Capture the cell that displays the provided text and extract its [x, y] central coordinate. 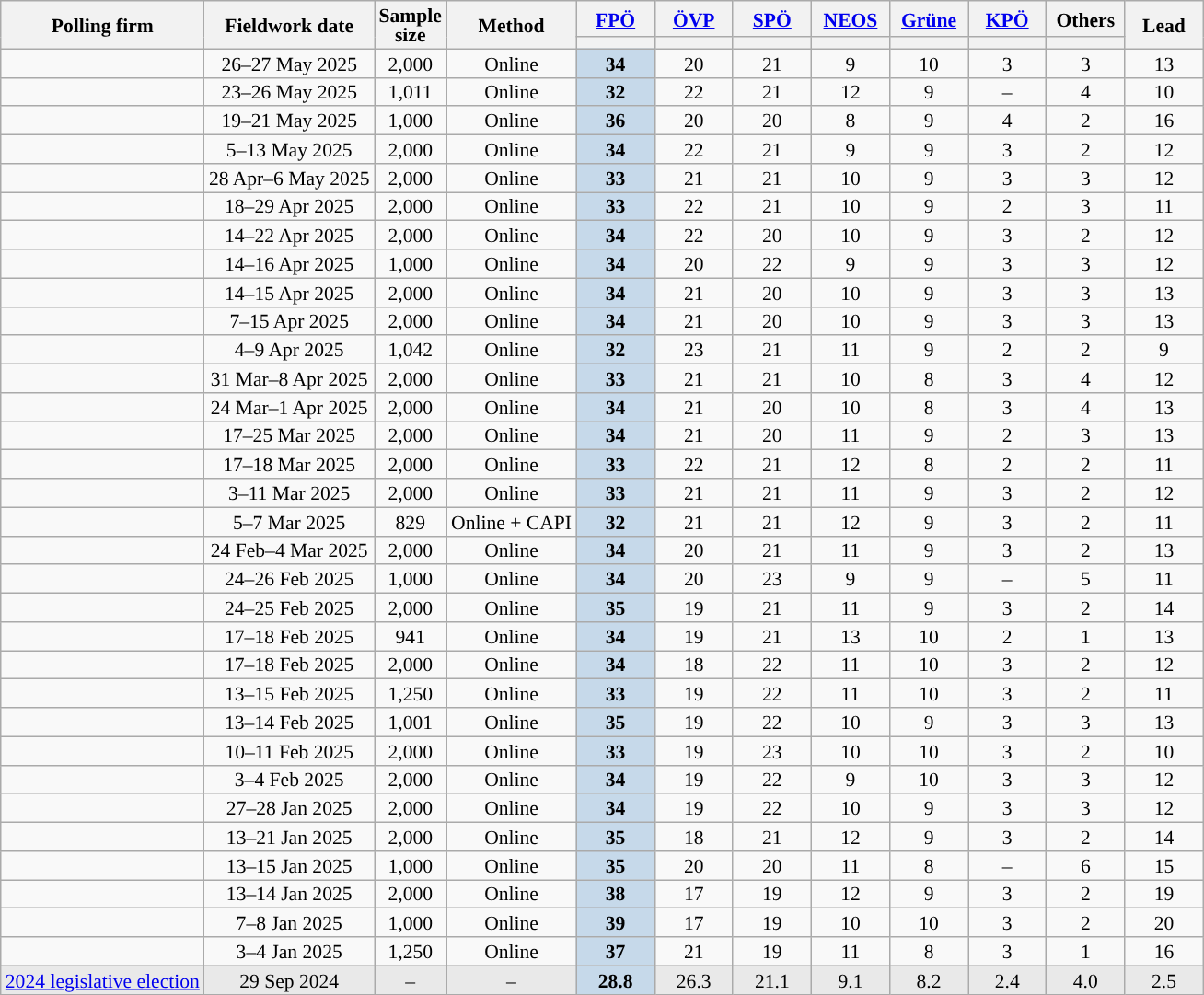
13–14 Jan 2025 [289, 895]
27–28 Jan 2025 [289, 808]
14–22 Apr 2025 [289, 236]
4.0 [1086, 979]
3–4 Feb 2025 [289, 779]
ÖVP [694, 18]
Fieldwork date [289, 25]
28 Apr–6 May 2025 [289, 179]
14–15 Apr 2025 [289, 293]
13–15 Jan 2025 [289, 865]
31 Mar–8 Apr 2025 [289, 379]
KPÖ [1007, 18]
4–9 Apr 2025 [289, 350]
Grüne [930, 18]
24–25 Feb 2025 [289, 607]
18–29 Apr 2025 [289, 206]
21.1 [771, 979]
Others [1086, 18]
7–8 Jan 2025 [289, 922]
7–15 Apr 2025 [289, 320]
37 [615, 952]
Samplesize [410, 25]
3–11 Mar 2025 [289, 493]
39 [615, 922]
8.2 [930, 979]
2.5 [1163, 979]
19–21 May 2025 [289, 121]
3–4 Jan 2025 [289, 952]
15 [1163, 865]
13–14 Feb 2025 [289, 722]
1,042 [410, 350]
17–25 Mar 2025 [289, 436]
28.8 [615, 979]
26.3 [694, 979]
14–16 Apr 2025 [289, 263]
2024 legislative election [103, 979]
NEOS [851, 18]
13–21 Jan 2025 [289, 838]
Polling firm [103, 25]
1,001 [410, 722]
FPÖ [615, 18]
36 [615, 121]
24–26 Feb 2025 [289, 580]
Lead [1163, 25]
38 [615, 895]
Online + CAPI [512, 521]
17–18 Mar 2025 [289, 464]
1,011 [410, 92]
5–13 May 2025 [289, 149]
24 Feb–4 Mar 2025 [289, 550]
6 [1086, 865]
5 [1086, 580]
941 [410, 637]
29 Sep 2024 [289, 979]
SPÖ [771, 18]
829 [410, 521]
10–11 Feb 2025 [289, 751]
2.4 [1007, 979]
Method [512, 25]
13–15 Feb 2025 [289, 694]
9.1 [851, 979]
26–27 May 2025 [289, 63]
5–7 Mar 2025 [289, 521]
23–26 May 2025 [289, 92]
24 Mar–1 Apr 2025 [289, 407]
